Capture the cell that displays the provided text and extract its [X, Y] central coordinate. 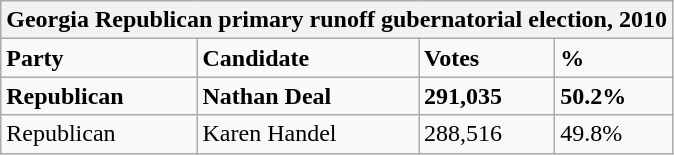
Candidate [308, 58]
288,516 [487, 134]
Karen Handel [308, 134]
Nathan Deal [308, 96]
Georgia Republican primary runoff gubernatorial election, 2010 [337, 20]
49.8% [614, 134]
291,035 [487, 96]
50.2% [614, 96]
Votes [487, 58]
Party [99, 58]
% [614, 58]
